Pinpoint the cell where the given text exists, returning its [x, y] midpoint coordinate. 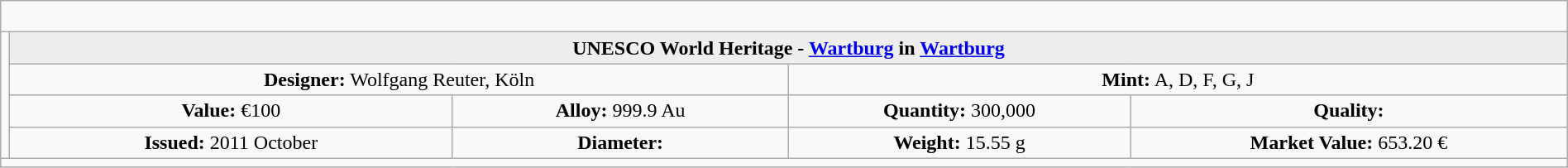
Weight: 15.55 g [959, 142]
Issued: 2011 October [232, 142]
Alloy: 999.9 Au [620, 111]
Quantity: 300,000 [959, 111]
Quality: [1350, 111]
Mint: A, D, F, G, J [1178, 79]
Designer: Wolfgang Reuter, Köln [399, 79]
UNESCO World Heritage - Wartburg in Wartburg [789, 48]
Market Value: 653.20 € [1350, 142]
Diameter: [620, 142]
Value: €100 [232, 111]
